Detect which cell encompasses the target text, then output its (X, Y) center coordinate. 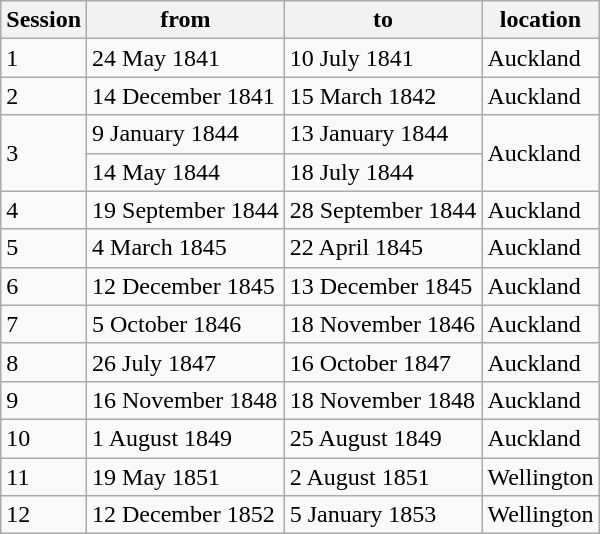
1 (44, 58)
2 August 1851 (383, 477)
10 (44, 438)
13 December 1845 (383, 286)
28 September 1844 (383, 210)
26 July 1847 (186, 362)
9 January 1844 (186, 134)
16 November 1848 (186, 400)
22 April 1845 (383, 248)
Session (44, 20)
25 August 1849 (383, 438)
11 (44, 477)
12 December 1845 (186, 286)
12 December 1852 (186, 515)
8 (44, 362)
18 July 1844 (383, 172)
14 December 1841 (186, 96)
2 (44, 96)
4 (44, 210)
6 (44, 286)
24 May 1841 (186, 58)
15 March 1842 (383, 96)
9 (44, 400)
18 November 1848 (383, 400)
to (383, 20)
12 (44, 515)
18 November 1846 (383, 324)
19 May 1851 (186, 477)
13 January 1844 (383, 134)
19 September 1844 (186, 210)
4 March 1845 (186, 248)
10 July 1841 (383, 58)
5 (44, 248)
14 May 1844 (186, 172)
16 October 1847 (383, 362)
5 January 1853 (383, 515)
from (186, 20)
location (540, 20)
1 August 1849 (186, 438)
5 October 1846 (186, 324)
7 (44, 324)
3 (44, 153)
